Identify which cell holds the provided text, then report its [X, Y] central coordinate. 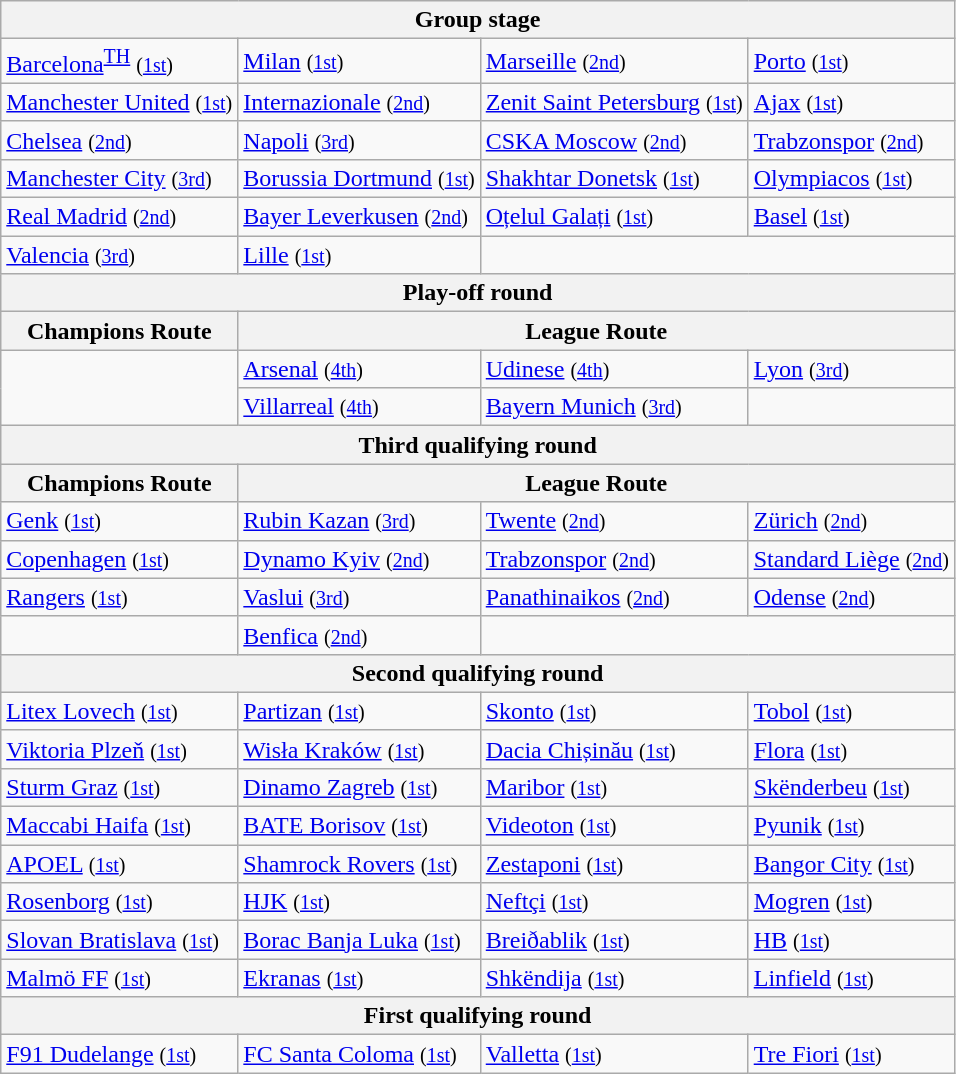
Lyon (3rd) [851, 369]
Skonto (1st) [614, 711]
Zestaponi (1st) [614, 864]
Ajax (1st) [851, 102]
APOEL (1st) [120, 864]
Shakhtar Donetsk (1st) [614, 178]
Panathinaikos (2nd) [614, 597]
BarcelonaTH (1st) [120, 62]
Rubin Kazan (3rd) [359, 521]
Skënderbeu (1st) [851, 787]
Viktoria Plzeň (1st) [120, 749]
Rosenborg (1st) [120, 902]
FC Santa Coloma (1st) [359, 1054]
Breiðablik (1st) [614, 940]
Vaslui (3rd) [359, 597]
Valletta (1st) [614, 1054]
Sturm Graz (1st) [120, 787]
Rangers (1st) [120, 597]
Udinese (4th) [614, 369]
Odense (2nd) [851, 597]
Litex Lovech (1st) [120, 711]
Basel (1st) [851, 217]
Slovan Bratislava (1st) [120, 940]
BATE Borisov (1st) [359, 826]
Videoton (1st) [614, 826]
Genk (1st) [120, 521]
Dynamo Kyiv (2nd) [359, 559]
Dinamo Zagreb (1st) [359, 787]
Oțelul Galați (1st) [614, 217]
Ekranas (1st) [359, 978]
CSKA Moscow (2nd) [614, 140]
Arsenal (4th) [359, 369]
Zürich (2nd) [851, 521]
Flora (1st) [851, 749]
Benfica (2nd) [359, 635]
Bayern Munich (3rd) [614, 407]
Villarreal (4th) [359, 407]
Play-off round [478, 293]
Mogren (1st) [851, 902]
Malmö FF (1st) [120, 978]
HB (1st) [851, 940]
Manchester United (1st) [120, 102]
Zenit Saint Petersburg (1st) [614, 102]
Real Madrid (2nd) [120, 217]
Porto (1st) [851, 62]
Internazionale (2nd) [359, 102]
Pyunik (1st) [851, 826]
Milan (1st) [359, 62]
Standard Liège (2nd) [851, 559]
Maribor (1st) [614, 787]
Linfield (1st) [851, 978]
HJK (1st) [359, 902]
First qualifying round [478, 1016]
Group stage [478, 20]
Maccabi Haifa (1st) [120, 826]
Borussia Dortmund (1st) [359, 178]
Bayer Leverkusen (2nd) [359, 217]
Valencia (3rd) [120, 255]
Olympiacos (1st) [851, 178]
Copenhagen (1st) [120, 559]
Partizan (1st) [359, 711]
Shamrock Rovers (1st) [359, 864]
Napoli (3rd) [359, 140]
Third qualifying round [478, 445]
Twente (2nd) [614, 521]
Neftçi (1st) [614, 902]
Manchester City (3rd) [120, 178]
Second qualifying round [478, 673]
Tre Fiori (1st) [851, 1054]
Marseille (2nd) [614, 62]
Wisła Kraków (1st) [359, 749]
F91 Dudelange (1st) [120, 1054]
Chelsea (2nd) [120, 140]
Bangor City (1st) [851, 864]
Lille (1st) [359, 255]
Borac Banja Luka (1st) [359, 940]
Tobol (1st) [851, 711]
Dacia Chișinău (1st) [614, 749]
Shkëndija (1st) [614, 978]
